Pinpoint the cell where the given text exists, returning its [x, y] midpoint coordinate. 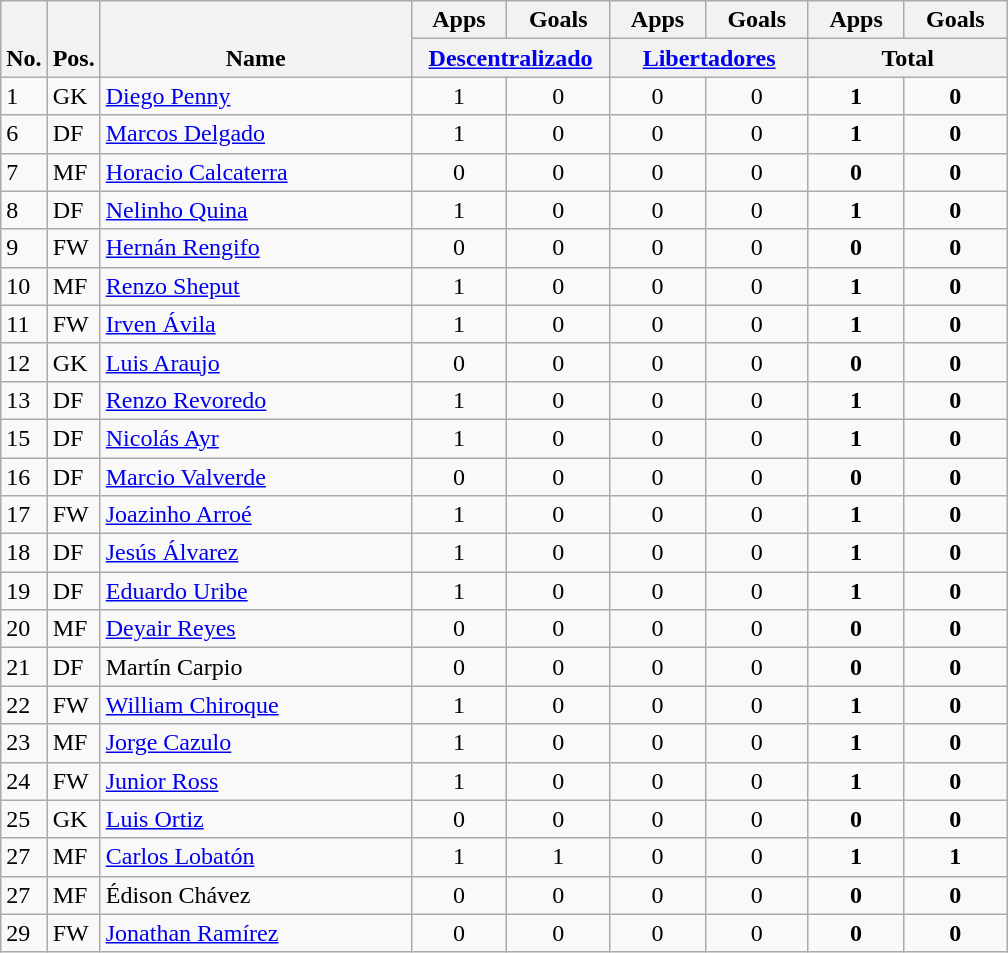
Diego Penny [256, 96]
Marcio Valverde [256, 477]
Carlos Lobatón [256, 857]
Joazinho Arroé [256, 515]
Pos. [74, 39]
23 [24, 743]
Marcos Delgado [256, 134]
7 [24, 172]
Descentralizado [510, 58]
Nelinho Quina [256, 210]
9 [24, 248]
25 [24, 819]
Renzo Sheput [256, 286]
Renzo Revoredo [256, 400]
Édison Chávez [256, 895]
William Chiroque [256, 705]
Junior Ross [256, 781]
18 [24, 553]
No. [24, 39]
Total [908, 58]
15 [24, 438]
Eduardo Uribe [256, 591]
22 [24, 705]
Martín Carpio [256, 667]
16 [24, 477]
Hernán Rengifo [256, 248]
Jorge Cazulo [256, 743]
21 [24, 667]
Jonathan Ramírez [256, 933]
20 [24, 629]
Jesús Álvarez [256, 553]
13 [24, 400]
8 [24, 210]
Luis Ortiz [256, 819]
11 [24, 324]
Horacio Calcaterra [256, 172]
12 [24, 362]
17 [24, 515]
19 [24, 591]
Nicolás Ayr [256, 438]
Irven Ávila [256, 324]
29 [24, 933]
24 [24, 781]
Deyair Reyes [256, 629]
10 [24, 286]
Libertadores [710, 58]
6 [24, 134]
Luis Araujo [256, 362]
Name [256, 39]
